Return the [x, y] coordinate for the center point of the cell that contains the specified text.  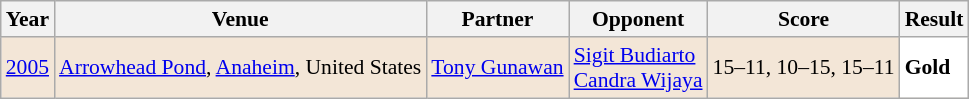
Venue [240, 19]
Sigit Budiarto Candra Wijaya [638, 68]
Result [934, 19]
Partner [497, 19]
Arrowhead Pond, Anaheim, United States [240, 68]
2005 [28, 68]
15–11, 10–15, 15–11 [804, 68]
Gold [934, 68]
Year [28, 19]
Opponent [638, 19]
Score [804, 19]
Tony Gunawan [497, 68]
